Output the (x, y) coordinate of the center of the cell containing the given text.  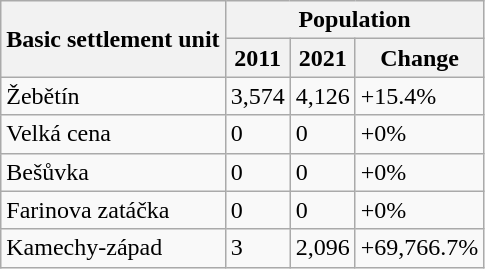
2,096 (322, 248)
2021 (322, 58)
Žebětín (113, 96)
3,574 (258, 96)
Basic settlement unit (113, 39)
2011 (258, 58)
Bešůvka (113, 172)
Velká cena (113, 134)
Farinova zatáčka (113, 210)
+69,766.7% (420, 248)
Change (420, 58)
3 (258, 248)
Kamechy-západ (113, 248)
+15.4% (420, 96)
Population (354, 20)
4,126 (322, 96)
